Output the (x, y) coordinate of the center of the cell containing the given text.  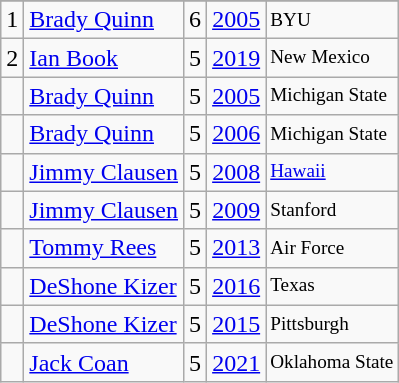
2015 (236, 324)
2021 (236, 362)
Air Force (332, 248)
Oklahoma State (332, 362)
6 (196, 20)
BYU (332, 20)
2006 (236, 134)
2019 (236, 58)
2016 (236, 286)
1 (12, 20)
Texas (332, 286)
Jack Coan (104, 362)
2008 (236, 172)
Tommy Rees (104, 248)
New Mexico (332, 58)
Hawaii (332, 172)
2009 (236, 210)
2 (12, 58)
2013 (236, 248)
Stanford (332, 210)
Ian Book (104, 58)
Pittsburgh (332, 324)
